Identify which cell holds the provided text, then report its [x, y] central coordinate. 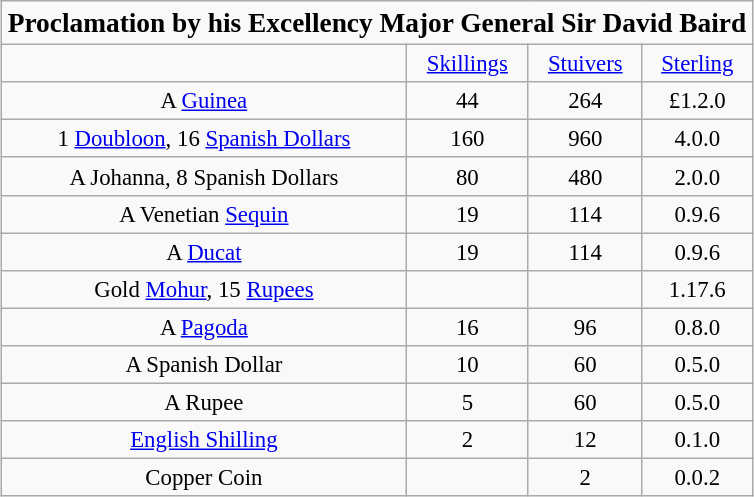
£1.2.0 [697, 101]
10 [467, 365]
80 [467, 177]
12 [585, 440]
1 Doubloon, 16 Spanish Dollars [204, 139]
2.0.0 [697, 177]
Copper Coin [204, 477]
0.0.2 [697, 477]
A Ducat [204, 252]
0.8.0 [697, 327]
264 [585, 101]
960 [585, 139]
480 [585, 177]
Sterling [697, 64]
160 [467, 139]
A Venetian Sequin [204, 214]
Stuivers [585, 64]
A Guinea [204, 101]
A Pagoda [204, 327]
A Spanish Dollar [204, 365]
Gold Mohur, 15 Rupees [204, 289]
0.1.0 [697, 440]
English Shilling [204, 440]
Skillings [467, 64]
5 [467, 402]
A Rupee [204, 402]
4.0.0 [697, 139]
A Johanna, 8 Spanish Dollars [204, 177]
96 [585, 327]
Proclamation by his Excellency Major General Sir David Baird [378, 23]
44 [467, 101]
1.17.6 [697, 289]
16 [467, 327]
